Identify which cell holds the provided text, then report its (X, Y) central coordinate. 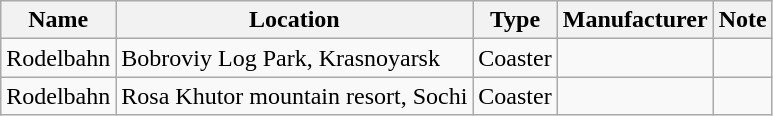
Bobroviy Log Park, Krasnoyarsk (294, 58)
Rosa Khutor mountain resort, Sochi (294, 96)
Location (294, 20)
Manufacturer (635, 20)
Type (515, 20)
Name (58, 20)
Note (742, 20)
